Locate the cell with the specified text and output its [X, Y] center coordinate. 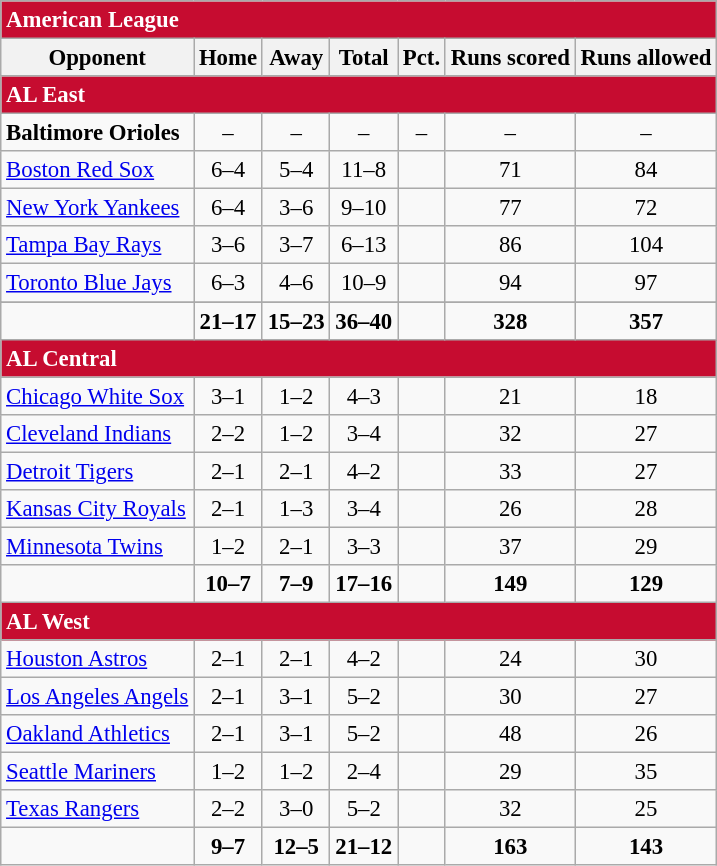
AL Central [359, 358]
97 [646, 283]
25 [646, 809]
35 [646, 772]
7–9 [296, 584]
1–3 [296, 509]
Oakland Athletics [98, 734]
21–12 [364, 847]
84 [646, 170]
36–40 [364, 321]
Cleveland Indians [98, 433]
4–6 [296, 283]
Home [228, 58]
15–23 [296, 321]
Runs scored [510, 58]
77 [510, 208]
AL West [359, 621]
6–3 [228, 283]
Runs allowed [646, 58]
Tampa Bay Rays [98, 245]
28 [646, 509]
Pct. [422, 58]
Houston Astros [98, 659]
12–5 [296, 847]
48 [510, 734]
94 [510, 283]
Opponent [98, 58]
New York Yankees [98, 208]
3–3 [364, 546]
AL East [359, 95]
Los Angeles Angels [98, 697]
Toronto Blue Jays [98, 283]
18 [646, 396]
5–4 [296, 170]
3–0 [296, 809]
3–7 [296, 245]
24 [510, 659]
129 [646, 584]
9–10 [364, 208]
72 [646, 208]
2–4 [364, 772]
Chicago White Sox [98, 396]
Detroit Tigers [98, 471]
American League [359, 20]
10–7 [228, 584]
104 [646, 245]
Texas Rangers [98, 809]
Kansas City Royals [98, 509]
149 [510, 584]
21–17 [228, 321]
37 [510, 546]
328 [510, 321]
Boston Red Sox [98, 170]
Seattle Mariners [98, 772]
Away [296, 58]
Baltimore Orioles [98, 133]
21 [510, 396]
6–13 [364, 245]
11–8 [364, 170]
33 [510, 471]
Total [364, 58]
357 [646, 321]
163 [510, 847]
86 [510, 245]
10–9 [364, 283]
9–7 [228, 847]
17–16 [364, 584]
71 [510, 170]
Minnesota Twins [98, 546]
143 [646, 847]
4–3 [364, 396]
